Extract the (x, y) coordinate from the center of the cell holding the provided text.  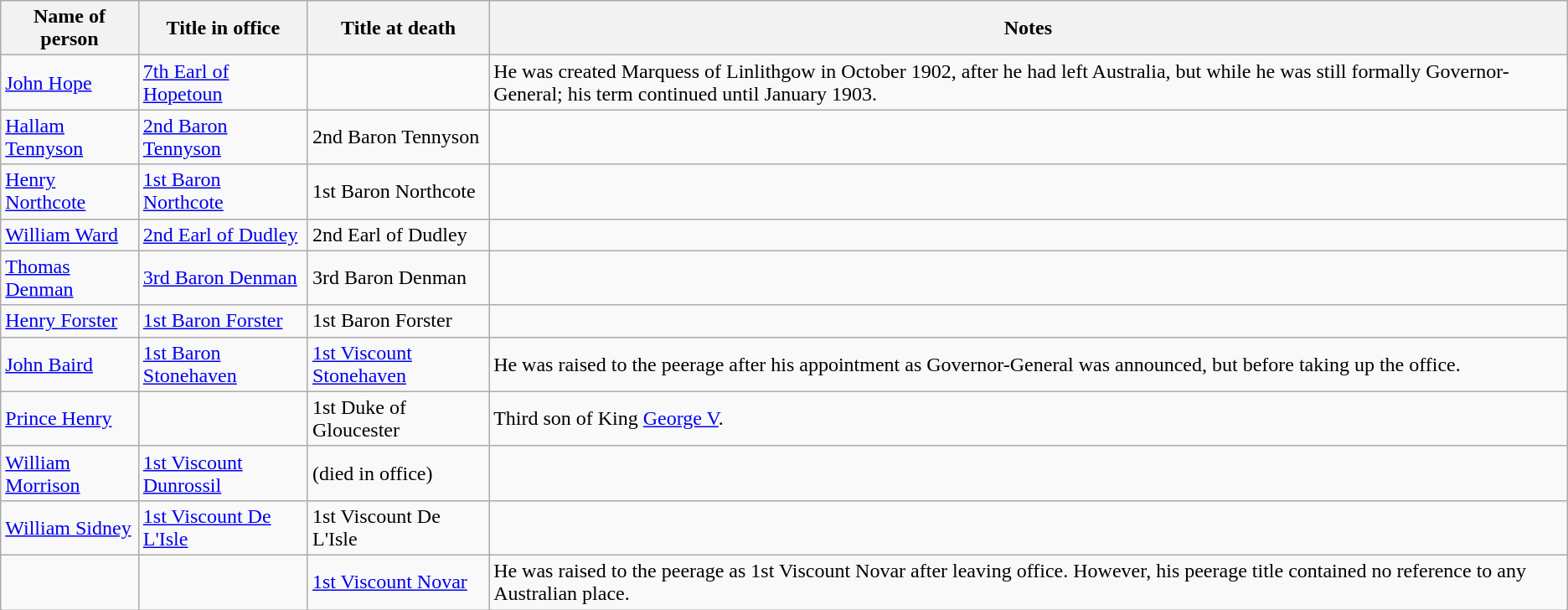
1st Duke of Gloucester (398, 419)
William Ward (70, 235)
Thomas Denman (70, 278)
(died in office) (398, 473)
William Sidney (70, 528)
Henry Forster (70, 321)
He was raised to the peerage after his appointment as Governor-General was announced, but before taking up the office. (1029, 364)
Hallam Tennyson (70, 137)
Henry Northcote (70, 191)
Notes (1029, 28)
1st Baron Stonehaven (223, 364)
Title at death (398, 28)
Name of person (70, 28)
William Morrison (70, 473)
He was raised to the peerage as 1st Viscount Novar after leaving office. However, his peerage title contained no reference to any Australian place. (1029, 582)
John Hope (70, 82)
1st Viscount Novar (398, 582)
1st Viscount Stonehaven (398, 364)
7th Earl of Hopetoun (223, 82)
John Baird (70, 364)
Third son of King George V. (1029, 419)
1st Viscount Dunrossil (223, 473)
Prince Henry (70, 419)
Title in office (223, 28)
